Pinpoint the cell where the given text exists, returning its (X, Y) midpoint coordinate. 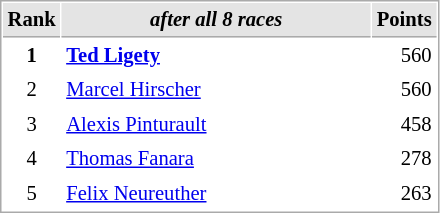
Rank (32, 20)
Alexis Pinturault (216, 124)
after all 8 races (216, 20)
263 (404, 194)
278 (404, 158)
Felix Neureuther (216, 194)
1 (32, 56)
Thomas Fanara (216, 158)
Ted Ligety (216, 56)
5 (32, 194)
4 (32, 158)
3 (32, 124)
Marcel Hirscher (216, 90)
458 (404, 124)
Points (404, 20)
2 (32, 90)
